Search for the cell housing the specified text and yield its [x, y] center coordinate. 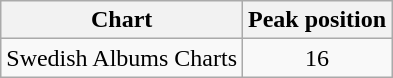
16 [318, 58]
Peak position [318, 20]
Swedish Albums Charts [122, 58]
Chart [122, 20]
